Output the (X, Y) coordinate of the center of the cell containing the given text.  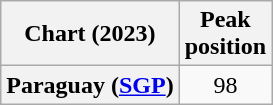
Peakposition (225, 34)
98 (225, 85)
Chart (2023) (90, 34)
Paraguay (SGP) (90, 85)
